Search for the cell housing the specified text and yield its (x, y) center coordinate. 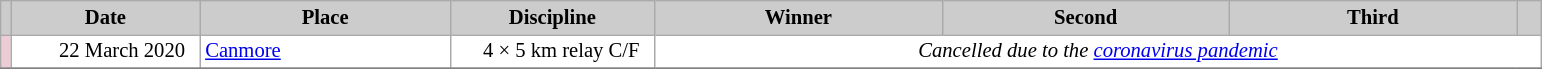
Third (1372, 17)
Winner (798, 17)
Second (1086, 17)
22 March 2020 (105, 51)
Place (325, 17)
Cancelled due to the coronavirus pandemic (1098, 51)
Discipline (552, 17)
Date (105, 17)
4 × 5 km relay C/F (552, 51)
Canmore (325, 51)
